Locate the cell with the specified text and output its (X, Y) center coordinate. 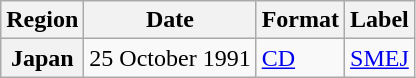
25 October 1991 (170, 58)
SMEJ (380, 58)
CD (300, 58)
Region (42, 20)
Label (380, 20)
Format (300, 20)
Date (170, 20)
Japan (42, 58)
